Provide the (X, Y) coordinate of the cell's center where the given text is located.  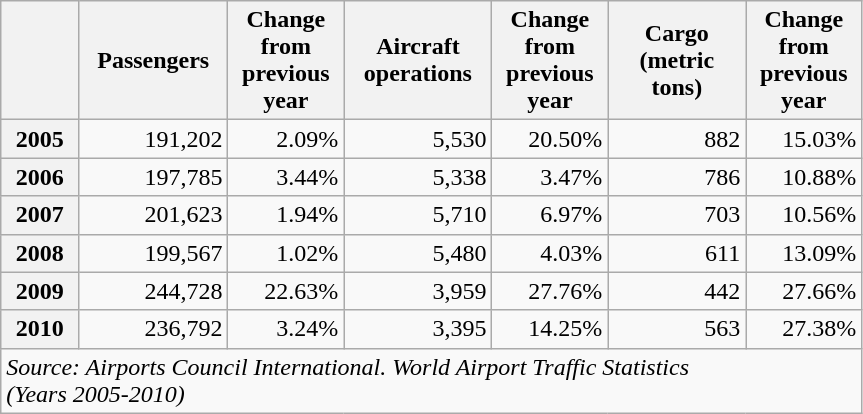
Aircraft operations (418, 60)
197,785 (154, 177)
3,395 (418, 329)
1.94% (286, 215)
14.25% (550, 329)
5,530 (418, 139)
191,202 (154, 139)
22.63% (286, 291)
2010 (40, 329)
6.97% (550, 215)
20.50% (550, 139)
882 (677, 139)
244,728 (154, 291)
3.44% (286, 177)
3,959 (418, 291)
2008 (40, 253)
201,623 (154, 215)
611 (677, 253)
27.66% (804, 291)
5,710 (418, 215)
442 (677, 291)
15.03% (804, 139)
Source: Airports Council International. World Airport Traffic Statistics(Years 2005-2010) (432, 380)
786 (677, 177)
3.47% (550, 177)
3.24% (286, 329)
2.09% (286, 139)
703 (677, 215)
4.03% (550, 253)
10.56% (804, 215)
563 (677, 329)
199,567 (154, 253)
2009 (40, 291)
1.02% (286, 253)
5,338 (418, 177)
27.38% (804, 329)
2006 (40, 177)
Passengers (154, 60)
236,792 (154, 329)
10.88% (804, 177)
5,480 (418, 253)
13.09% (804, 253)
Cargo(metric tons) (677, 60)
2005 (40, 139)
2007 (40, 215)
27.76% (550, 291)
